Output the (x, y) coordinate of the center of the cell containing the given text.  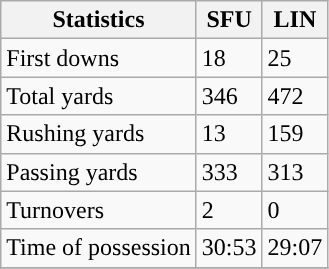
333 (229, 172)
0 (295, 210)
SFU (229, 20)
25 (295, 58)
Statistics (99, 20)
346 (229, 96)
159 (295, 134)
LIN (295, 20)
13 (229, 134)
313 (295, 172)
First downs (99, 58)
Time of possession (99, 248)
472 (295, 96)
Rushing yards (99, 134)
30:53 (229, 248)
Turnovers (99, 210)
Passing yards (99, 172)
2 (229, 210)
Total yards (99, 96)
29:07 (295, 248)
18 (229, 58)
